Detect which cell encompasses the target text, then output its (x, y) center coordinate. 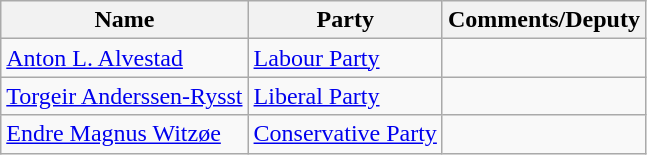
Name (124, 20)
Liberal Party (345, 96)
Party (345, 20)
Torgeir Anderssen-Rysst (124, 96)
Anton L. Alvestad (124, 58)
Comments/Deputy (544, 20)
Labour Party (345, 58)
Conservative Party (345, 134)
Endre Magnus Witzøe (124, 134)
